Scan for the cell matching the given text and deliver its (X, Y) coordinate at center. 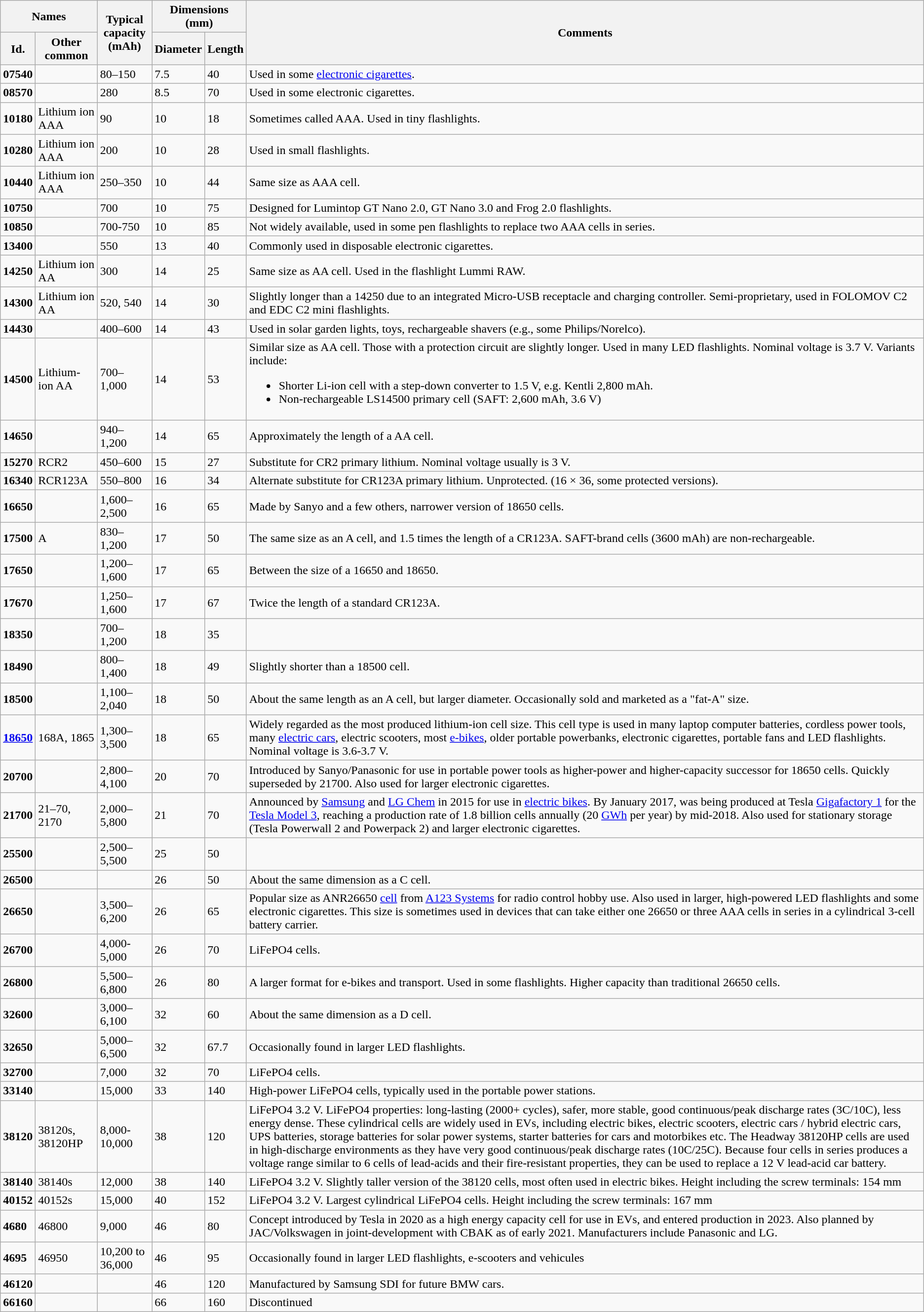
3,500–6,200 (124, 912)
8,000-10,000 (124, 1136)
15 (179, 462)
40152s (66, 1200)
9,000 (124, 1226)
1,200–1,600 (124, 571)
Diameter (179, 48)
700-750 (124, 227)
Id. (18, 48)
38140 (18, 1182)
800–1,400 (124, 666)
80–150 (124, 74)
LiFePO4 3.2 V. Slightly taller version of the 38120 cells, most often used in electric bikes. Height including the screw terminals: 154 mm (585, 1182)
21700 (18, 815)
18350 (18, 635)
33 (179, 1091)
940–1,200 (124, 436)
13400 (18, 245)
17650 (18, 571)
Lithium-ion AA (66, 379)
10750 (18, 208)
300 (124, 270)
Comments (585, 33)
10440 (18, 183)
Designed for Lumintop GT Nano 2.0, GT Nano 3.0 and Frog 2.0 flashlights. (585, 208)
10850 (18, 227)
26650 (18, 912)
46800 (66, 1226)
38120s, 38120HP (66, 1136)
LiFePO4 3.2 V. Largest cylindrical LiFePO4 cells. Height including the screw terminals: 167 mm (585, 1200)
2,500–5,500 (124, 854)
28 (226, 150)
280 (124, 93)
17670 (18, 602)
49 (226, 666)
10,200 to 36,000 (124, 1258)
40152 (18, 1200)
Between the size of a 16650 and 18650. (585, 571)
550 (124, 245)
16650 (18, 506)
520, 540 (124, 303)
60 (226, 1015)
10180 (18, 118)
Approximately the length of a AA cell. (585, 436)
2,800–4,100 (124, 776)
Same size as AAA cell. (585, 183)
43 (226, 328)
450–600 (124, 462)
21–70, 2170 (66, 815)
5,000–6,500 (124, 1046)
85 (226, 227)
1,300–3,500 (124, 737)
7,000 (124, 1072)
32600 (18, 1015)
2,000–5,800 (124, 815)
700 (124, 208)
4695 (18, 1258)
17500 (18, 538)
3,000–6,100 (124, 1015)
Manufactured by Samsung SDI for future BMW cars. (585, 1283)
1,100–2,040 (124, 699)
152 (226, 1200)
14650 (18, 436)
18500 (18, 699)
1,250–1,600 (124, 602)
Names (49, 17)
21 (179, 815)
33140 (18, 1091)
26800 (18, 982)
200 (124, 150)
26500 (18, 879)
700–1,000 (124, 379)
10280 (18, 150)
18650 (18, 737)
20700 (18, 776)
400–600 (124, 328)
15270 (18, 462)
550–800 (124, 481)
Length (226, 48)
14300 (18, 303)
46950 (66, 1258)
38120 (18, 1136)
About the same dimension as a D cell. (585, 1015)
About the same dimension as a C cell. (585, 879)
A (66, 538)
16340 (18, 481)
7.5 (179, 74)
75 (226, 208)
4,000-5,000 (124, 951)
Slightly shorter than a 18500 cell. (585, 666)
67 (226, 602)
14250 (18, 270)
Made by Sanyo and a few others, narrower version of 18650 cells. (585, 506)
26700 (18, 951)
Twice the length of a standard CR123A. (585, 602)
Other common (66, 48)
44 (226, 183)
830–1,200 (124, 538)
Used in solar garden lights, toys, rechargeable shavers (e.g., some Philips/Norelco). (585, 328)
Commonly used in disposable electronic cigarettes. (585, 245)
20 (179, 776)
07540 (18, 74)
13 (179, 245)
8.5 (179, 93)
1,600–2,500 (124, 506)
25500 (18, 854)
35 (226, 635)
5,500–6,800 (124, 982)
700–1,200 (124, 635)
66 (179, 1302)
Sometimes called AAA. Used in tiny flashlights. (585, 118)
160 (226, 1302)
27 (226, 462)
12,000 (124, 1182)
32650 (18, 1046)
250–350 (124, 183)
46120 (18, 1283)
66160 (18, 1302)
Same size as AA cell. Used in the flashlight Lummi RAW. (585, 270)
38140s (66, 1182)
Not widely available, used in some pen flashlights to replace two AAA cells in series. (585, 227)
About the same length as an A cell, but larger diameter. Occasionally sold and marketed as a "fat-A" size. (585, 699)
A larger format for e-bikes and transport. Used in some flashlights. Higher capacity than traditional 26650 cells. (585, 982)
18490 (18, 666)
14500 (18, 379)
14430 (18, 328)
Typicalcapacity(mAh) (124, 33)
08570 (18, 93)
34 (226, 481)
95 (226, 1258)
32700 (18, 1072)
Used in small flashlights. (585, 150)
The same size as an A cell, and 1.5 times the length of a CR123A. SAFT-brand cells (3600 mAh) are non-rechargeable. (585, 538)
Occasionally found in larger LED flashlights, e-scooters and vehicules (585, 1258)
4680 (18, 1226)
168A, 1865 (66, 737)
RCR123A (66, 481)
Discontinued (585, 1302)
High-power LiFePO4 cells, typically used in the portable power stations. (585, 1091)
Occasionally found in larger LED flashlights. (585, 1046)
53 (226, 379)
67.7 (226, 1046)
Alternate substitute for CR123A primary lithium. Unprotected. (16 × 36, some protected versions). (585, 481)
90 (124, 118)
Dimensions (mm) (199, 17)
RCR2 (66, 462)
30 (226, 303)
Substitute for CR2 primary lithium. Nominal voltage usually is 3 V. (585, 462)
